Provide the (x, y) coordinate of the cell's center where the given text is located.  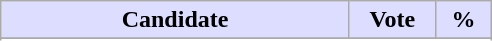
Vote (392, 20)
% (463, 20)
Candidate (176, 20)
